Determine the (X, Y) coordinate at the center of the cell enclosing the given text.  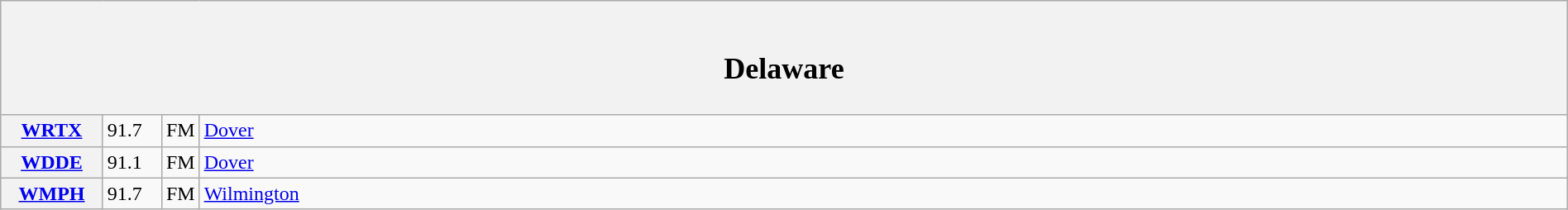
Wilmington (883, 193)
WDDE (52, 162)
Delaware (784, 58)
WRTX (52, 131)
91.1 (132, 162)
WMPH (52, 193)
